Find where the given text appears and provide that cell's center as [X, Y] coordinate. 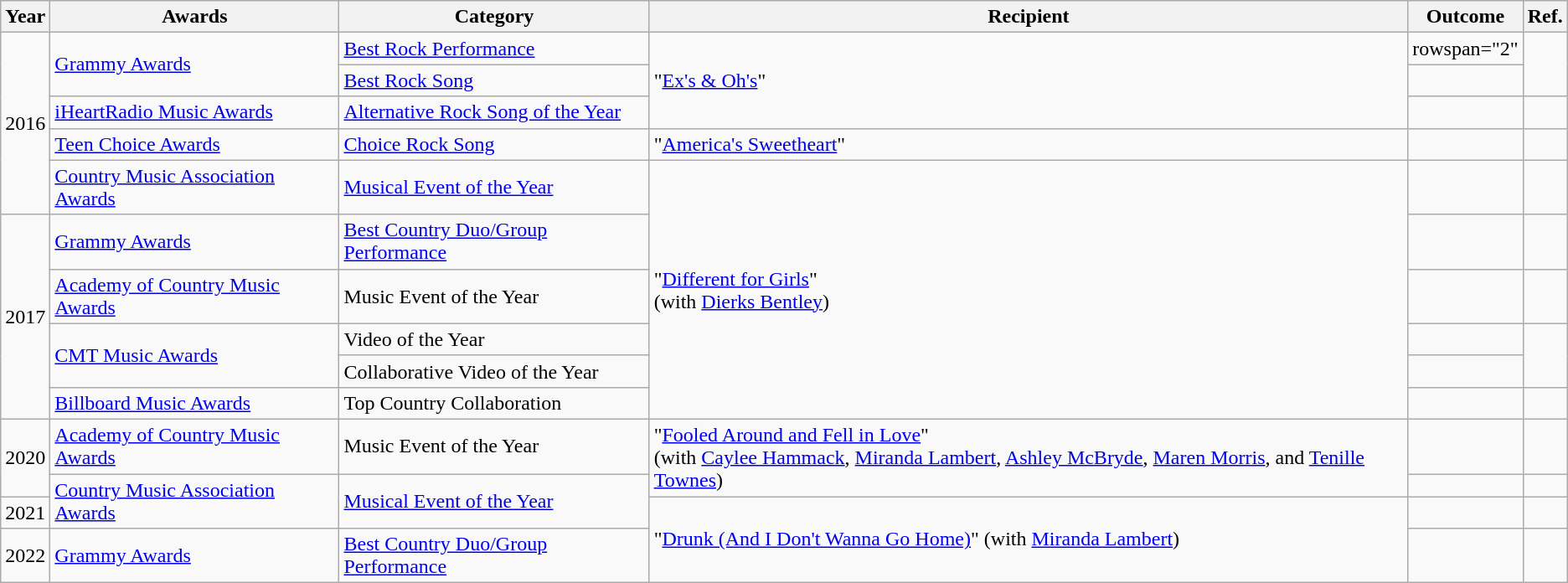
Billboard Music Awards [194, 403]
Outcome [1466, 17]
Choice Rock Song [494, 144]
Category [494, 17]
2021 [25, 512]
"Different for Girls"(with Dierks Bentley) [1029, 290]
Video of the Year [494, 339]
"Drunk (And I Don't Wanna Go Home)" (with Miranda Lambert) [1029, 539]
"Ex's & Oh's" [1029, 80]
Top Country Collaboration [494, 403]
2022 [25, 556]
Best Rock Performance [494, 49]
Best Rock Song [494, 80]
Teen Choice Awards [194, 144]
2017 [25, 317]
Alternative Rock Song of the Year [494, 112]
CMT Music Awards [194, 355]
Recipient [1029, 17]
Awards [194, 17]
iHeartRadio Music Awards [194, 112]
2020 [25, 457]
rowspan="2" [1466, 49]
"Fooled Around and Fell in Love"(with Caylee Hammack, Miranda Lambert, Ashley McBryde, Maren Morris, and Tenille Townes) [1029, 457]
"America's Sweetheart" [1029, 144]
Ref. [1545, 17]
Collaborative Video of the Year [494, 371]
2016 [25, 124]
Year [25, 17]
